Search for the cell housing the specified text and yield its (x, y) center coordinate. 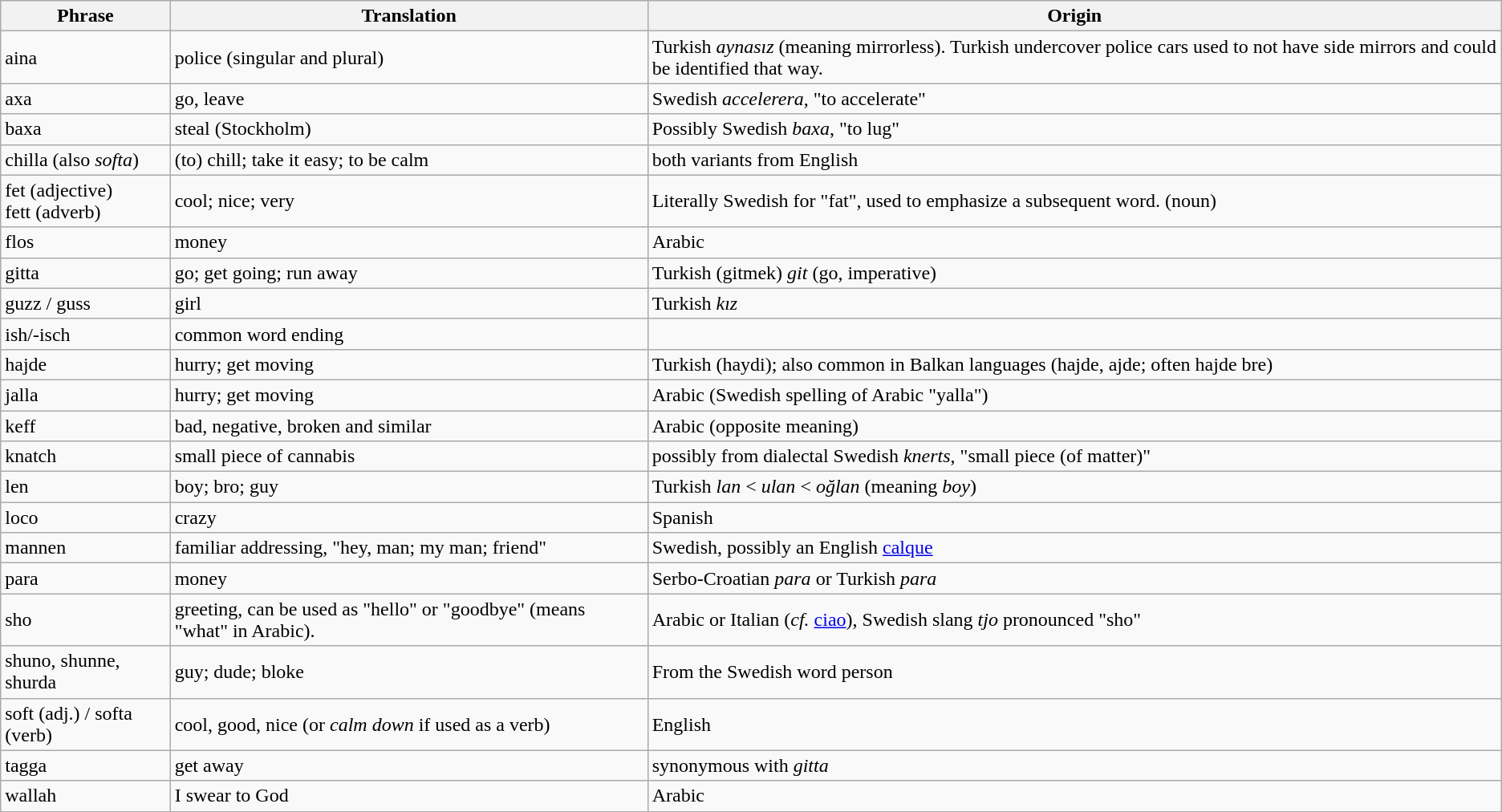
both variants from English (1074, 160)
Turkish (gitmek) git (go, imperative) (1074, 273)
Turkish lan < ulan < oğlan (meaning boy) (1074, 487)
shuno, shunne, shurda (85, 672)
Arabic (Swedish spelling of Arabic "yalla") (1074, 395)
guzz / guss (85, 303)
English (1074, 724)
steal (Stockholm) (409, 129)
(to) chill; take it easy; to be calm (409, 160)
cool; nice; very (409, 201)
tagga (85, 765)
synonymous with gitta (1074, 765)
Literally Swedish for "fat", used to emphasize a subsequent word. (noun) (1074, 201)
Possibly Swedish baxa, "to lug" (1074, 129)
Swedish accelerera, "to accelerate" (1074, 99)
common word ending (409, 334)
loco (85, 518)
Origin (1074, 16)
gitta (85, 273)
para (85, 579)
Turkish (haydi); also common in Balkan languages (hajde, ajde; often hajde bre) (1074, 364)
ish/-isch (85, 334)
crazy (409, 518)
jalla (85, 395)
Arabic (opposite meaning) (1074, 426)
familiar addressing, "hey, man; my man; friend" (409, 548)
axa (85, 99)
greeting, can be used as "hello" or "goodbye" (means "what" in Arabic). (409, 619)
wallah (85, 796)
mannen (85, 548)
keff (85, 426)
Arabic or Italian (cf. ciao), Swedish slang tjo pronounced "sho" (1074, 619)
From the Swedish word person (1074, 672)
possibly from dialectal Swedish knerts, "small piece (of matter)" (1074, 457)
small piece of cannabis (409, 457)
flos (85, 242)
chilla (also softa) (85, 160)
bad, negative, broken and similar (409, 426)
go, leave (409, 99)
Turkish kız (1074, 303)
boy; bro; guy (409, 487)
girl (409, 303)
police (singular and plural) (409, 58)
I swear to God (409, 796)
soft (adj.) / softa (verb) (85, 724)
hajde (85, 364)
Turkish aynasız (meaning mirrorless). Turkish undercover police cars used to not have side mirrors and could be identified that way. (1074, 58)
Swedish, possibly an English calque (1074, 548)
cool, good, nice (or calm down if used as a verb) (409, 724)
get away (409, 765)
Serbo-Croatian para or Turkish para (1074, 579)
baxa (85, 129)
guy; dude; bloke (409, 672)
len (85, 487)
aina (85, 58)
Translation (409, 16)
sho (85, 619)
fet (adjective) fett (adverb) (85, 201)
go; get going; run away (409, 273)
knatch (85, 457)
Phrase (85, 16)
Spanish (1074, 518)
